From the cell containing the given text, extract its center point as (x, y) coordinate. 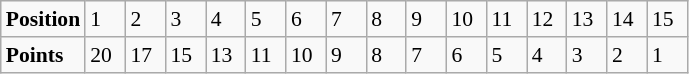
17 (145, 55)
20 (105, 55)
12 (547, 19)
Position (43, 19)
Points (43, 55)
14 (627, 19)
